Scan for the cell matching the given text and deliver its (X, Y) coordinate at center. 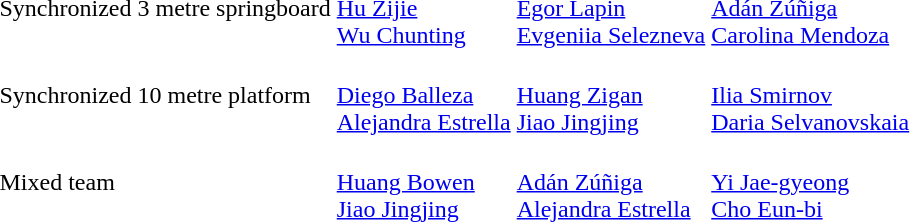
Diego BallezaAlejandra Estrella (424, 95)
Huang ZiganJiao Jingjing (611, 95)
